Detect which cell encompasses the target text, then output its (X, Y) center coordinate. 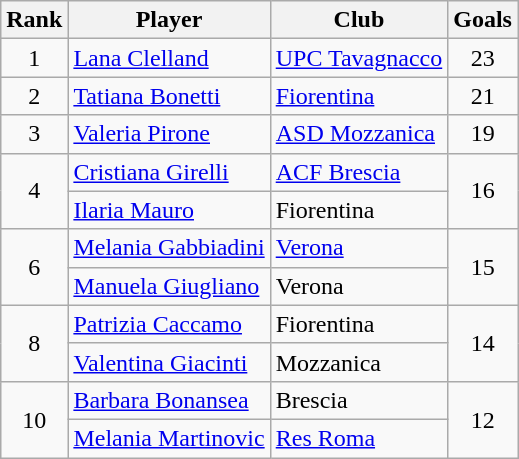
Barbara Bonansea (169, 400)
6 (34, 267)
Brescia (359, 400)
3 (34, 134)
Mozzanica (359, 362)
19 (483, 134)
Ilaria Mauro (169, 210)
Valeria Pirone (169, 134)
1 (34, 58)
Melania Gabbiadini (169, 248)
UPC Tavagnacco (359, 58)
Manuela Giugliano (169, 286)
2 (34, 96)
Player (169, 20)
15 (483, 267)
Valentina Giacinti (169, 362)
14 (483, 343)
Melania Martinovic (169, 438)
Lana Clelland (169, 58)
21 (483, 96)
23 (483, 58)
4 (34, 191)
10 (34, 419)
Res Roma (359, 438)
ASD Mozzanica (359, 134)
Patrizia Caccamo (169, 324)
16 (483, 191)
Cristiana Girelli (169, 172)
Rank (34, 20)
ACF Brescia (359, 172)
8 (34, 343)
12 (483, 419)
Goals (483, 20)
Tatiana Bonetti (169, 96)
Club (359, 20)
